Identify which cell holds the provided text, then report its [x, y] central coordinate. 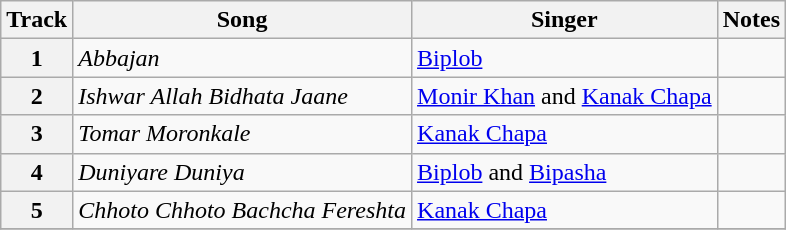
5 [37, 210]
Duniyare Duniya [242, 172]
Abbajan [242, 58]
Notes [751, 20]
Singer [565, 20]
Biplob [565, 58]
Ishwar Allah Bidhata Jaane [242, 96]
Monir Khan and Kanak Chapa [565, 96]
Chhoto Chhoto Bachcha Fereshta [242, 210]
Track [37, 20]
Song [242, 20]
1 [37, 58]
2 [37, 96]
3 [37, 134]
4 [37, 172]
Tomar Moronkale [242, 134]
Biplob and Bipasha [565, 172]
